Detect which cell encompasses the target text, then output its (x, y) center coordinate. 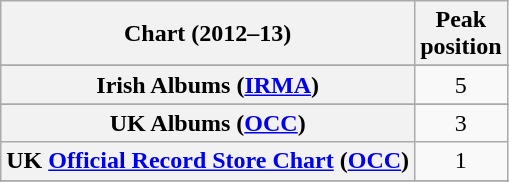
5 (461, 85)
Chart (2012–13) (208, 34)
UK Albums (OCC) (208, 123)
1 (461, 161)
Irish Albums (IRMA) (208, 85)
3 (461, 123)
UK Official Record Store Chart (OCC) (208, 161)
Peakposition (461, 34)
